Determine the (x, y) coordinate at the center of the cell enclosing the given text.  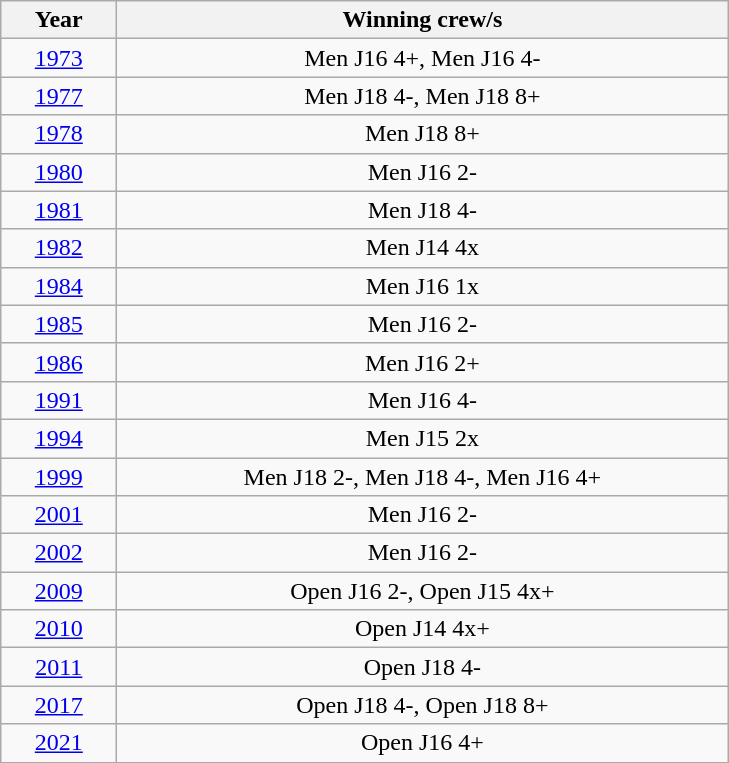
Men J18 4- (422, 210)
1981 (59, 210)
2001 (59, 515)
1999 (59, 477)
Open J16 4+ (422, 743)
1985 (59, 324)
2010 (59, 629)
Men J14 4x (422, 248)
Open J18 4- (422, 667)
2017 (59, 705)
Open J14 4x+ (422, 629)
Open J16 2-, Open J15 4x+ (422, 591)
1991 (59, 400)
Men J16 4- (422, 400)
1982 (59, 248)
Winning crew/s (422, 20)
1980 (59, 172)
Men J16 4+, Men J16 4- (422, 58)
2011 (59, 667)
Men J18 2-, Men J18 4-, Men J16 4+ (422, 477)
1977 (59, 96)
Open J18 4-, Open J18 8+ (422, 705)
Year (59, 20)
1978 (59, 134)
Men J18 4-, Men J18 8+ (422, 96)
1994 (59, 438)
2009 (59, 591)
1973 (59, 58)
Men J16 2+ (422, 362)
2002 (59, 553)
1986 (59, 362)
1984 (59, 286)
Men J16 1x (422, 286)
Men J18 8+ (422, 134)
2021 (59, 743)
Men J15 2x (422, 438)
